Provide the [x, y] coordinate of the cell's center where the given text is located.  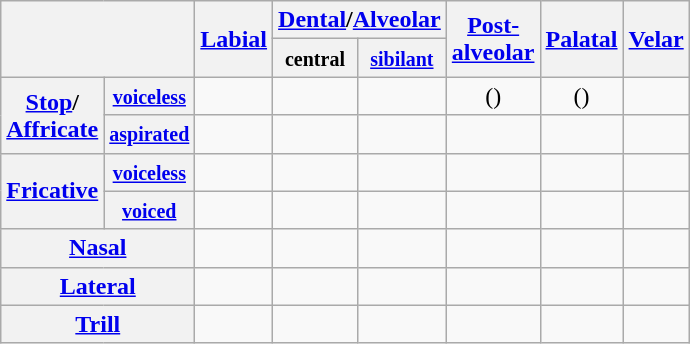
aspirated [150, 134]
Fricative [52, 191]
Palatal [582, 39]
Lateral [98, 286]
Trill [98, 324]
Nasal [98, 248]
Dental/Alveolar [360, 20]
Post-alveolar [493, 39]
Labial [234, 39]
sibilant [402, 58]
voiced [150, 210]
Stop/Affricate [52, 115]
central [316, 58]
Velar [656, 39]
